Extract the (x, y) coordinate from the center of the cell holding the provided text.  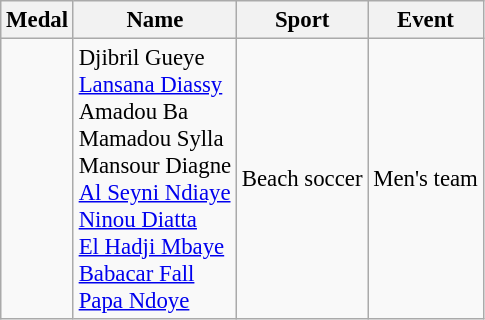
Name (154, 20)
Event (426, 20)
Medal (38, 20)
Beach soccer (302, 180)
Sport (302, 20)
Djibril GueyeLansana DiassyAmadou BaMamadou SyllaMansour DiagneAl Seyni NdiayeNinou DiattaEl Hadji MbayeBabacar FallPapa Ndoye (154, 180)
Men's team (426, 180)
